Search for the cell housing the specified text and yield its (X, Y) center coordinate. 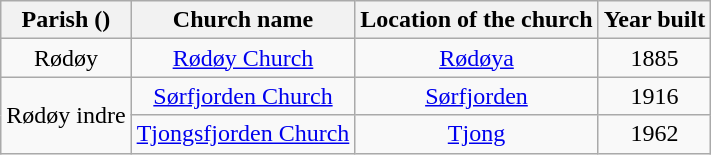
Tjong (476, 134)
Year built (654, 20)
Tjongsfjorden Church (243, 134)
Sørfjorden Church (243, 96)
1962 (654, 134)
Location of the church (476, 20)
Rødøy indre (66, 115)
Rødøy Church (243, 58)
Rødøya (476, 58)
Church name (243, 20)
Sørfjorden (476, 96)
Rødøy (66, 58)
Parish () (66, 20)
1885 (654, 58)
1916 (654, 96)
